Detect which cell encompasses the target text, then output its [x, y] center coordinate. 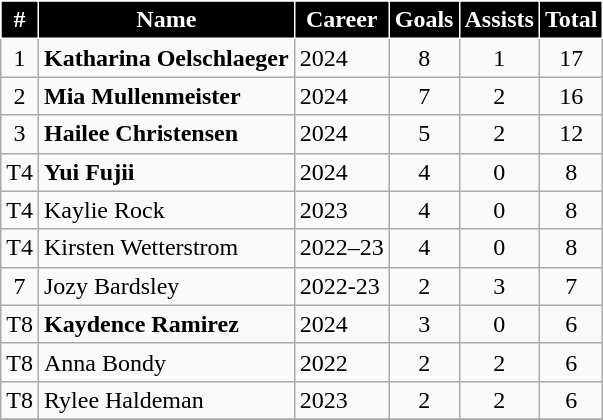
Name [166, 20]
Kaydence Ramirez [166, 324]
Career [342, 20]
2022 [342, 362]
Rylee Haldeman [166, 400]
Anna Bondy [166, 362]
# [20, 20]
17 [571, 58]
Katharina Oelschlaeger [166, 58]
Assists [499, 20]
Total [571, 20]
Hailee Christensen [166, 134]
Mia Mullenmeister [166, 96]
2022–23 [342, 248]
Yui Fujii [166, 172]
Kaylie Rock [166, 210]
2022-23 [342, 286]
Goals [424, 20]
Kirsten Wetterstrom [166, 248]
12 [571, 134]
5 [424, 134]
16 [571, 96]
Jozy Bardsley [166, 286]
